Capture the cell that displays the provided text and extract its (x, y) central coordinate. 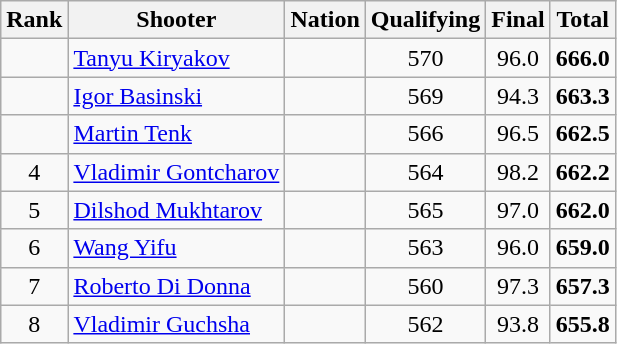
663.3 (582, 96)
655.8 (582, 324)
564 (425, 172)
97.0 (518, 210)
Vladimir Guchsha (176, 324)
566 (425, 134)
662.2 (582, 172)
Dilshod Mukhtarov (176, 210)
Wang Yifu (176, 248)
562 (425, 324)
570 (425, 58)
662.5 (582, 134)
5 (34, 210)
7 (34, 286)
560 (425, 286)
Igor Basinski (176, 96)
98.2 (518, 172)
Rank (34, 20)
94.3 (518, 96)
563 (425, 248)
666.0 (582, 58)
662.0 (582, 210)
97.3 (518, 286)
659.0 (582, 248)
4 (34, 172)
565 (425, 210)
8 (34, 324)
Martin Tenk (176, 134)
Vladimir Gontcharov (176, 172)
96.5 (518, 134)
93.8 (518, 324)
Tanyu Kiryakov (176, 58)
Qualifying (425, 20)
Shooter (176, 20)
Final (518, 20)
Roberto Di Donna (176, 286)
657.3 (582, 286)
6 (34, 248)
569 (425, 96)
Total (582, 20)
Nation (325, 20)
